Return [x, y] of the center of cell containing provided text 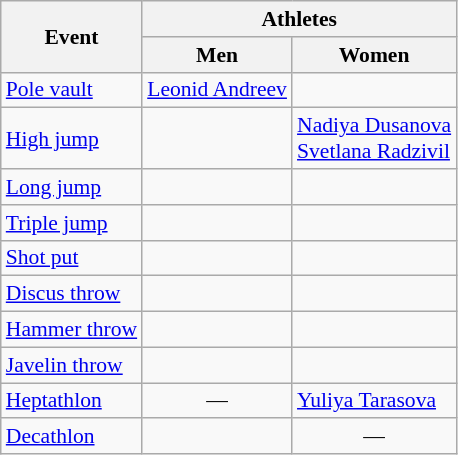
Yuliya Tarasova [374, 401]
Athletes [299, 19]
Pole vault [72, 90]
Nadiya DusanovaSvetlana Radzivil [374, 138]
Leonid Andreev [217, 90]
Men [217, 55]
Hammer throw [72, 330]
Javelin throw [72, 365]
Heptathlon [72, 401]
Decathlon [72, 437]
High jump [72, 138]
Discus throw [72, 294]
Women [374, 55]
Shot put [72, 258]
Event [72, 36]
Long jump [72, 187]
Triple jump [72, 223]
